Capture the cell that displays the provided text and extract its [x, y] central coordinate. 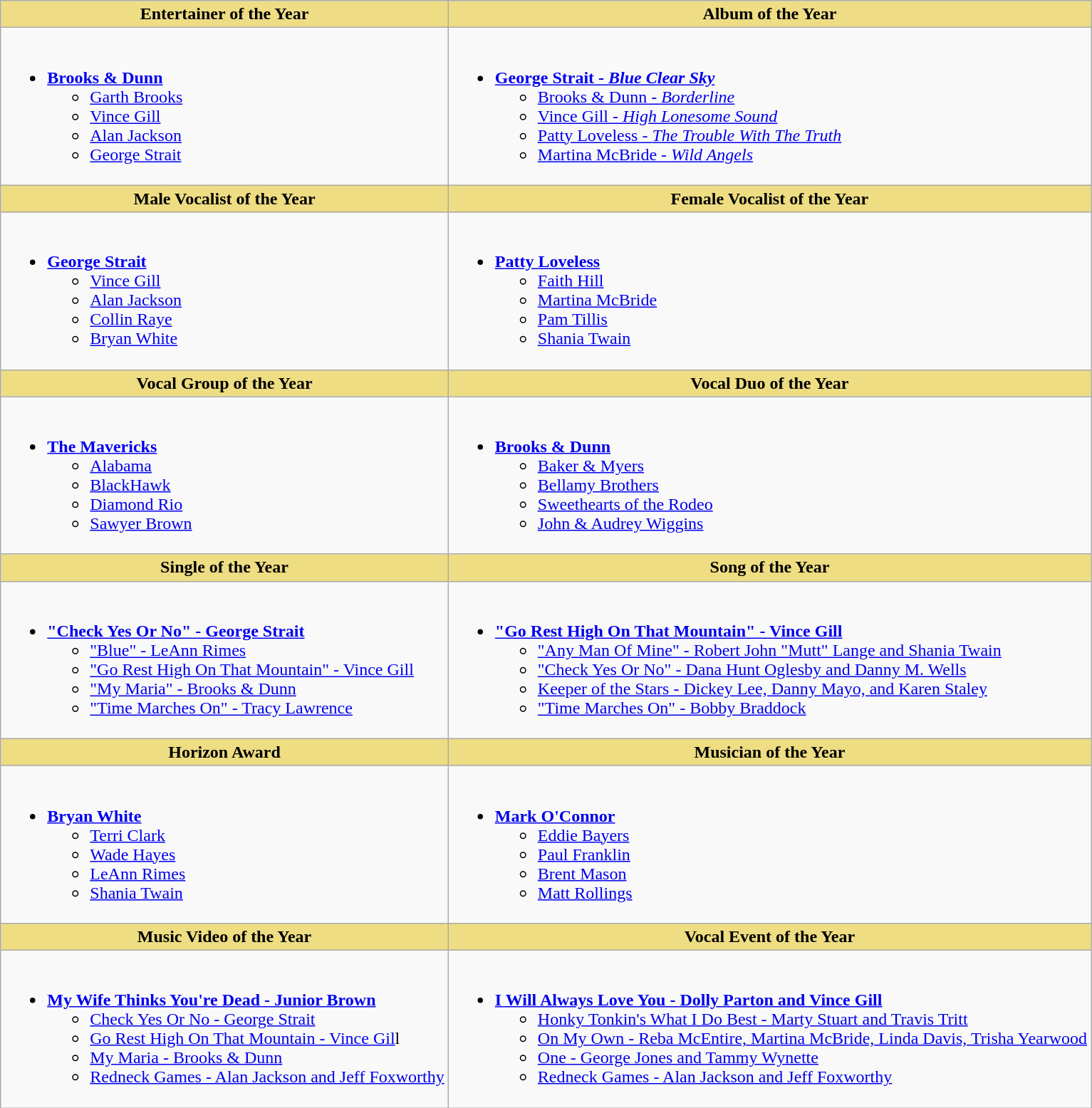
Music Video of the Year [225, 936]
Bryan WhiteTerri ClarkWade HayesLeAnn RimesShania Twain [225, 845]
George StraitVince GillAlan JacksonCollin RayeBryan White [225, 291]
Vocal Event of the Year [769, 936]
Brooks & DunnBaker & MyersBellamy BrothersSweethearts of the RodeoJohn & Audrey Wiggins [769, 476]
Horizon Award [225, 752]
The MavericksAlabamaBlackHawkDiamond RioSawyer Brown [225, 476]
Male Vocalist of the Year [225, 199]
Vocal Duo of the Year [769, 383]
Single of the Year [225, 568]
Song of the Year [769, 568]
Patty LovelessFaith HillMartina McBridePam TillisShania Twain [769, 291]
Entertainer of the Year [225, 14]
Female Vocalist of the Year [769, 199]
Vocal Group of the Year [225, 383]
Musician of the Year [769, 752]
Album of the Year [769, 14]
Mark O'ConnorEddie BayersPaul FranklinBrent MasonMatt Rollings [769, 845]
Brooks & DunnGarth BrooksVince GillAlan JacksonGeorge Strait [225, 107]
